Scan for the cell matching the given text and deliver its [x, y] coordinate at center. 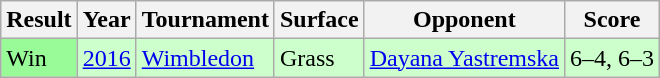
Dayana Yastremska [464, 58]
Win [39, 58]
Grass [319, 58]
6–4, 6–3 [612, 58]
2016 [106, 58]
Wimbledon [205, 58]
Surface [319, 20]
Opponent [464, 20]
Score [612, 20]
Year [106, 20]
Tournament [205, 20]
Result [39, 20]
